Search for the cell housing the specified text and yield its (X, Y) center coordinate. 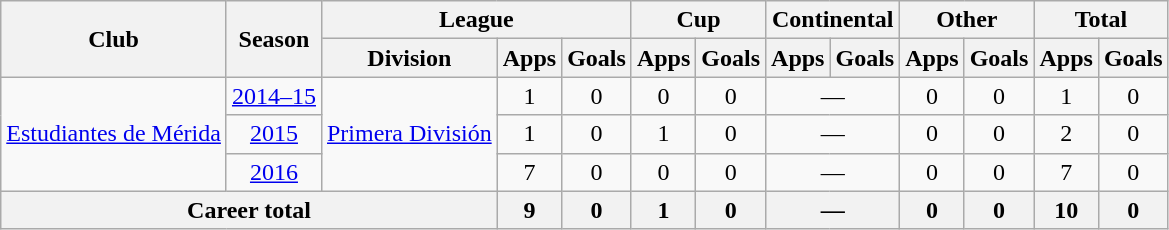
9 (529, 210)
Other (967, 20)
Cup (698, 20)
Estudiantes de Mérida (114, 134)
Career total (249, 210)
Season (274, 39)
League (476, 20)
2014–15 (274, 96)
10 (1066, 210)
2 (1066, 134)
Division (409, 58)
Continental (833, 20)
Club (114, 39)
Primera División (409, 134)
2016 (274, 172)
Total (1101, 20)
2015 (274, 134)
